Scan for the cell matching the given text and deliver its [x, y] coordinate at center. 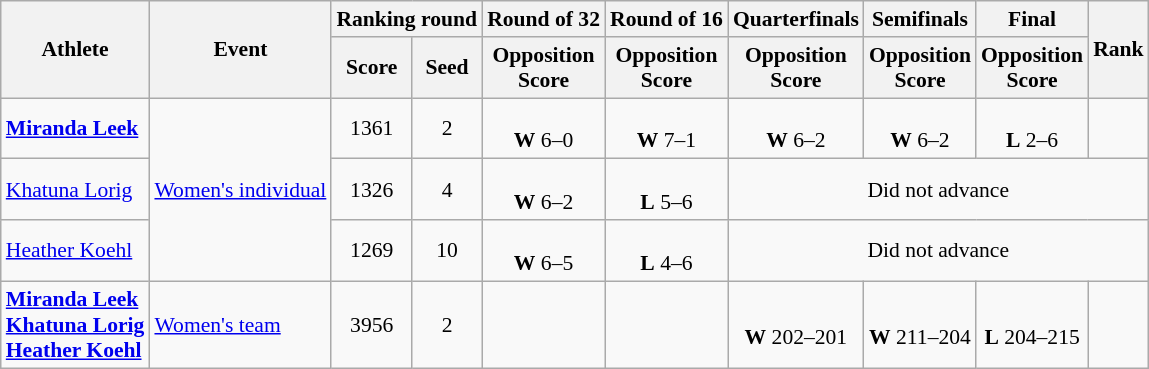
Score [372, 68]
L 5–6 [666, 190]
W 6–0 [544, 128]
W 6–5 [544, 250]
W 202–201 [796, 324]
3956 [372, 324]
4 [447, 190]
L 4–6 [666, 250]
W 7–1 [666, 128]
Athlete [76, 50]
L 2–6 [1032, 128]
Miranda LeekKhatuna LorigHeather Koehl [76, 324]
Khatuna Lorig [76, 190]
W 211–204 [920, 324]
1269 [372, 250]
Round of 16 [666, 19]
Event [240, 50]
Seed [447, 68]
1361 [372, 128]
Ranking round [406, 19]
Women's individual [240, 190]
Semifinals [920, 19]
Rank [1118, 50]
Round of 32 [544, 19]
Final [1032, 19]
Women's team [240, 324]
L 204–215 [1032, 324]
Heather Koehl [76, 250]
1326 [372, 190]
Quarterfinals [796, 19]
10 [447, 250]
Miranda Leek [76, 128]
